Output the [x, y] coordinate of the center of the cell containing the given text.  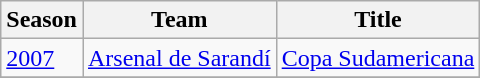
Title [378, 20]
Copa Sudamericana [378, 58]
2007 [42, 58]
Season [42, 20]
Arsenal de Sarandí [179, 58]
Team [179, 20]
